Capture the cell that displays the provided text and extract its [x, y] central coordinate. 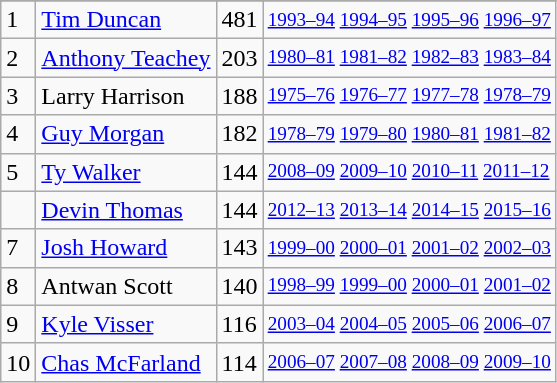
9 [18, 324]
Tim Duncan [126, 20]
2012–13 2013–14 2014–15 2015–16 [409, 210]
116 [240, 324]
Ty Walker [126, 172]
Kyle Visser [126, 324]
Josh Howard [126, 248]
8 [18, 286]
2003–04 2004–05 2005–06 2006–07 [409, 324]
481 [240, 20]
1975–76 1976–77 1977–78 1978–79 [409, 96]
2008–09 2009–10 2010–11 2011–12 [409, 172]
Devin Thomas [126, 210]
1 [18, 20]
Antwan Scott [126, 286]
1999–00 2000–01 2001–02 2002–03 [409, 248]
188 [240, 96]
2006–07 2007–08 2008–09 2009–10 [409, 362]
7 [18, 248]
1998–99 1999–00 2000–01 2001–02 [409, 286]
Chas McFarland [126, 362]
1993–94 1994–95 1995–96 1996–97 [409, 20]
Larry Harrison [126, 96]
143 [240, 248]
Guy Morgan [126, 134]
203 [240, 58]
1980–81 1981–82 1982–83 1983–84 [409, 58]
Anthony Teachey [126, 58]
3 [18, 96]
10 [18, 362]
2 [18, 58]
4 [18, 134]
182 [240, 134]
114 [240, 362]
1978–79 1979–80 1980–81 1981–82 [409, 134]
140 [240, 286]
5 [18, 172]
